Scan for the cell matching the given text and deliver its (X, Y) coordinate at center. 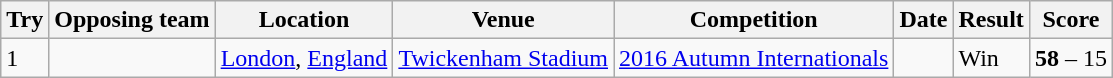
Venue (504, 20)
2016 Autumn Internationals (754, 58)
58 – 15 (1070, 58)
Try (25, 20)
Twickenham Stadium (504, 58)
Score (1070, 20)
Competition (754, 20)
Date (924, 20)
Result (991, 20)
London, England (304, 58)
Win (991, 58)
1 (25, 58)
Location (304, 20)
Opposing team (132, 20)
